Identify which cell holds the provided text, then report its [X, Y] central coordinate. 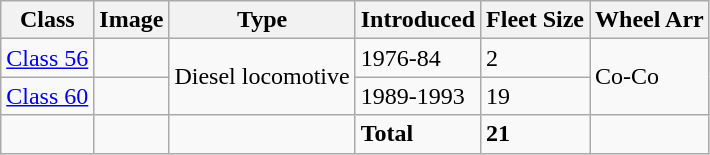
21 [536, 134]
Type [262, 20]
Fleet Size [536, 20]
Class [48, 20]
19 [536, 96]
Total [418, 134]
Introduced [418, 20]
Diesel locomotive [262, 77]
2 [536, 58]
Image [132, 20]
Wheel Arr [650, 20]
Class 56 [48, 58]
Co-Co [650, 77]
1976-84 [418, 58]
Class 60 [48, 96]
1989-1993 [418, 96]
